Return (X, Y) of the center of cell containing provided text 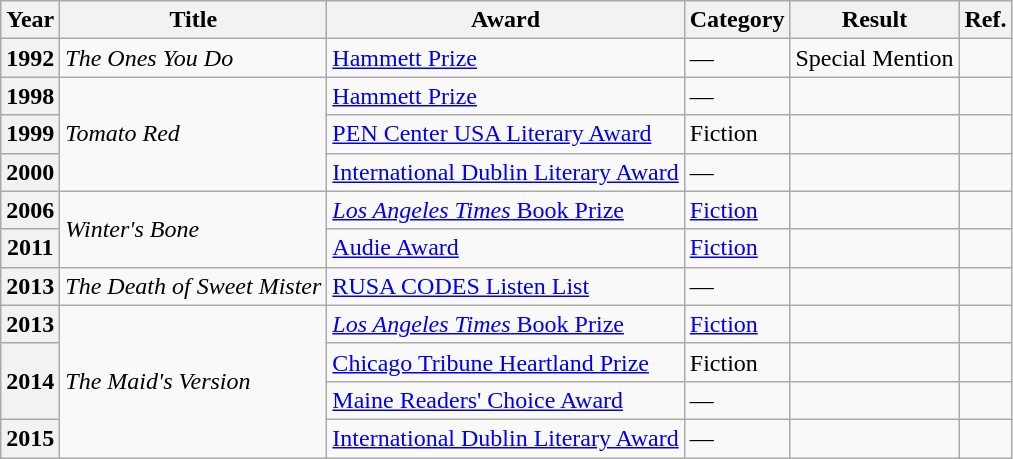
2006 (30, 210)
PEN Center USA Literary Award (506, 134)
Award (506, 20)
Special Mention (874, 58)
RUSA CODES Listen List (506, 286)
Title (194, 20)
Category (737, 20)
2011 (30, 248)
The Maid's Version (194, 381)
1992 (30, 58)
Maine Readers' Choice Award (506, 400)
Chicago Tribune Heartland Prize (506, 362)
Result (874, 20)
1999 (30, 134)
Audie Award (506, 248)
The Ones You Do (194, 58)
2014 (30, 381)
1998 (30, 96)
Tomato Red (194, 134)
Year (30, 20)
Winter's Bone (194, 229)
2015 (30, 438)
2000 (30, 172)
Ref. (986, 20)
The Death of Sweet Mister (194, 286)
